Provide the (x, y) coordinate of the cell's center where the given text is located.  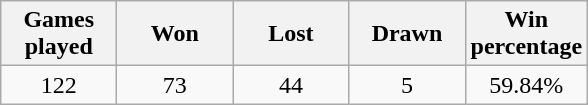
73 (175, 85)
Lost (291, 34)
5 (407, 85)
Drawn (407, 34)
59.84% (526, 85)
44 (291, 85)
Games played (59, 34)
Win percentage (526, 34)
Won (175, 34)
122 (59, 85)
